Capture the cell that displays the provided text and extract its (X, Y) central coordinate. 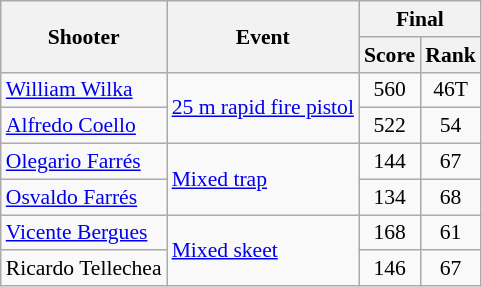
146 (390, 269)
560 (390, 90)
Score (390, 55)
Final (420, 19)
144 (390, 162)
Osvaldo Farrés (84, 197)
61 (450, 233)
54 (450, 126)
68 (450, 197)
Event (263, 36)
Shooter (84, 36)
Vicente Bergues (84, 233)
522 (390, 126)
Mixed skeet (263, 250)
Rank (450, 55)
134 (390, 197)
46T (450, 90)
William Wilka (84, 90)
Ricardo Tellechea (84, 269)
Olegario Farrés (84, 162)
25 m rapid fire pistol (263, 108)
Mixed trap (263, 180)
Alfredo Coello (84, 126)
168 (390, 233)
